Identify which cell holds the provided text, then report its [x, y] central coordinate. 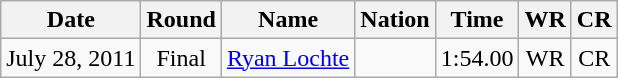
Final [181, 58]
Time [477, 20]
Nation [395, 20]
July 28, 2011 [71, 58]
Name [288, 20]
Ryan Lochte [288, 58]
Date [71, 20]
Round [181, 20]
1:54.00 [477, 58]
